Identify which cell holds the provided text, then report its (x, y) central coordinate. 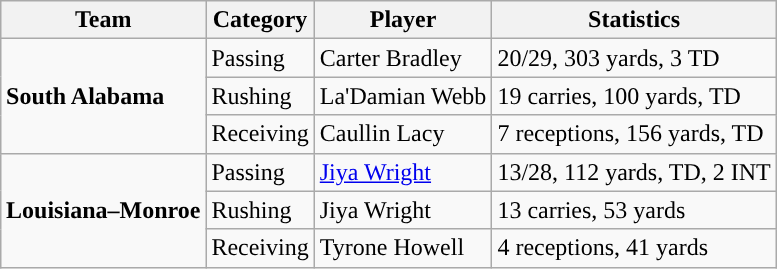
13/28, 112 yards, TD, 2 INT (634, 172)
Category (260, 20)
Statistics (634, 20)
Louisiana–Monroe (104, 210)
South Alabama (104, 96)
La'Damian Webb (403, 96)
Carter Bradley (403, 58)
Caullin Lacy (403, 134)
13 carries, 53 yards (634, 210)
20/29, 303 yards, 3 TD (634, 58)
Player (403, 20)
Tyrone Howell (403, 248)
Team (104, 20)
19 carries, 100 yards, TD (634, 96)
4 receptions, 41 yards (634, 248)
7 receptions, 156 yards, TD (634, 134)
